Scan for the cell matching the given text and deliver its [x, y] coordinate at center. 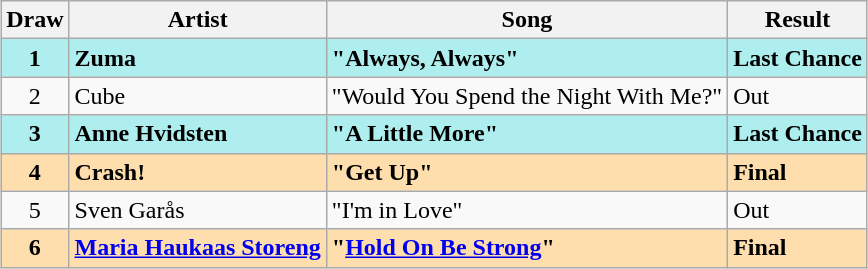
Anne Hvidsten [198, 134]
"Would You Spend the Night With Me?" [526, 96]
"Always, Always" [526, 58]
"Hold On Be Strong" [526, 248]
"A Little More" [526, 134]
Result [798, 20]
Draw [35, 20]
"Get Up" [526, 172]
6 [35, 248]
3 [35, 134]
2 [35, 96]
Song [526, 20]
Zuma [198, 58]
Cube [198, 96]
Crash! [198, 172]
4 [35, 172]
Maria Haukaas Storeng [198, 248]
1 [35, 58]
Artist [198, 20]
Sven Garås [198, 210]
5 [35, 210]
"I'm in Love" [526, 210]
